Extract the [x, y] coordinate from the center of the cell holding the provided text.  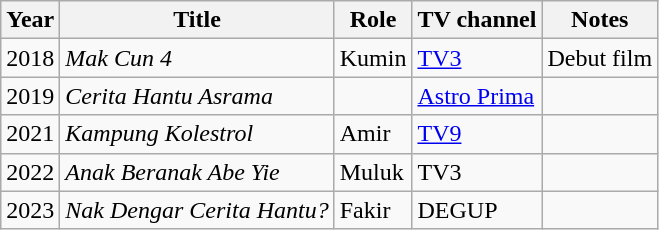
Astro Prima [477, 96]
2021 [30, 134]
Title [197, 20]
2023 [30, 210]
Debut film [600, 58]
Kampung Kolestrol [197, 134]
Mak Cun 4 [197, 58]
Fakir [373, 210]
Anak Beranak Abe Yie [197, 172]
TV9 [477, 134]
2022 [30, 172]
Notes [600, 20]
Nak Dengar Cerita Hantu? [197, 210]
TV channel [477, 20]
2018 [30, 58]
Amir [373, 134]
Muluk [373, 172]
2019 [30, 96]
Year [30, 20]
DEGUP [477, 210]
Role [373, 20]
Kumin [373, 58]
Cerita Hantu Asrama [197, 96]
